Output the (X, Y) coordinate of the center of the cell containing the given text.  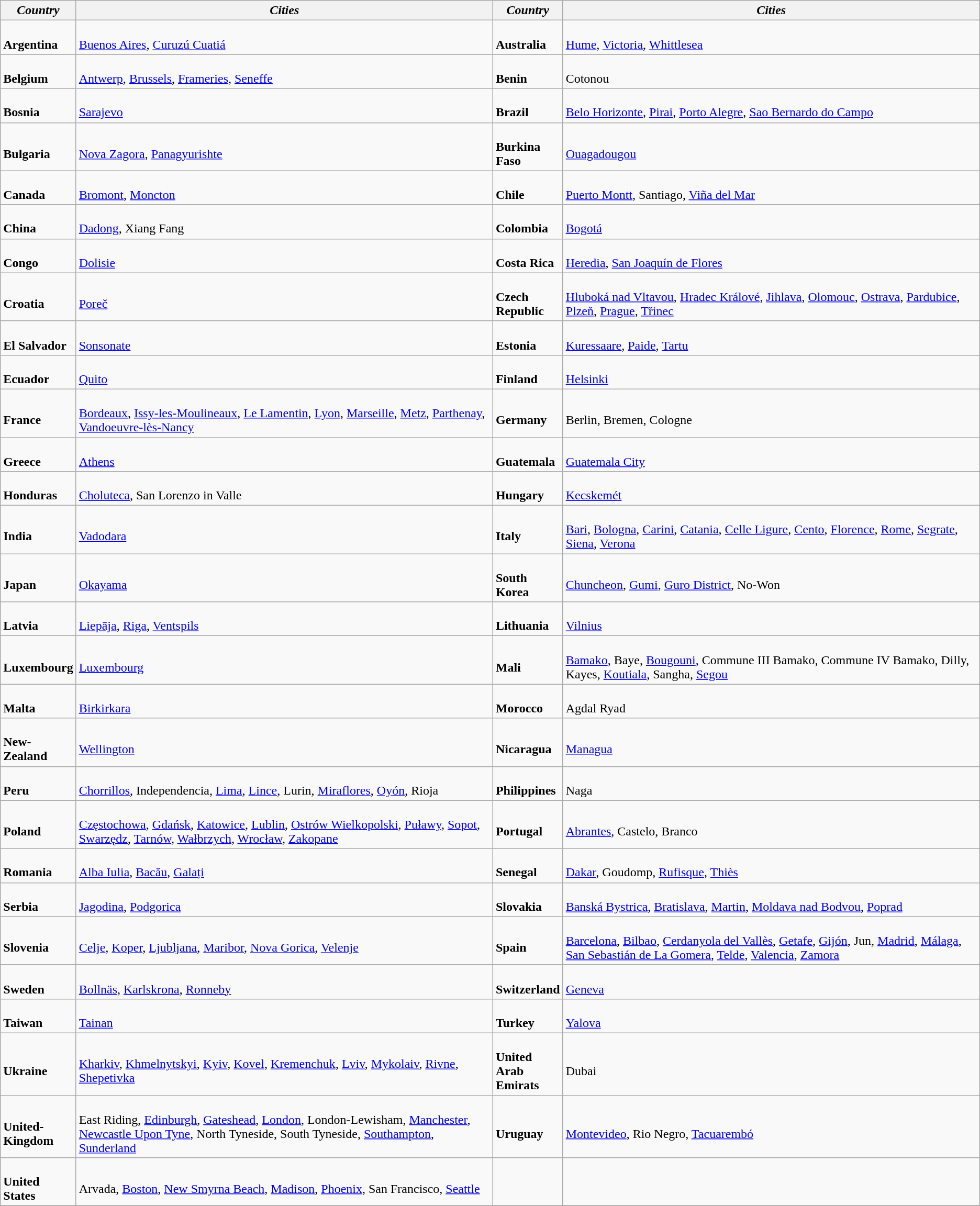
Ukraine (38, 1064)
Belgium (38, 71)
Lithuania (528, 619)
Burkina Faso (528, 147)
Tainan (284, 1015)
Buenos Aires, Curuzú Cuatiá (284, 38)
Benin (528, 71)
Bamako, Baye, Bougouni, Commune III Bamako, Commune IV Bamako, Dilly, Kayes, Koutiala, Sangha, Segou (771, 660)
Celje, Koper, Ljubljana, Maribor, Nova Gorica, Velenje (284, 941)
France (38, 413)
Arvada, Boston, New Smyrna Beach, Madison, Phoenix, San Francisco, Seattle (284, 1182)
Antwerp, Brussels, Frameries, Seneffe (284, 71)
Ouagadougou (771, 147)
El Salvador (38, 338)
Alba Iulia, Bacău, Galați (284, 866)
Romania (38, 866)
Częstochowa, Gdańsk, Katowice, Lublin, Ostrów Wielkopolski, Puławy, Sopot, Swarzędz, Tarnów, Wałbrzych, Wrocław, Zakopane (284, 824)
Kecskemét (771, 489)
Taiwan (38, 1015)
Bulgaria (38, 147)
China (38, 222)
Vadodara (284, 530)
South Korea (528, 578)
Helsinki (771, 372)
Costa Rica (528, 255)
Agdal Ryad (771, 701)
Czech Republic (528, 297)
Sweden (38, 982)
United-Kingdom (38, 1126)
Dadong, Xiang Fang (284, 222)
Bromont, Moncton (284, 187)
United Arab Emirats (528, 1064)
Sonsonate (284, 338)
Japan (38, 578)
Argentina (38, 38)
Spain (528, 941)
Mali (528, 660)
Philippines (528, 783)
Peru (38, 783)
Canada (38, 187)
Kuressaare, Paide, Tartu (771, 338)
Morocco (528, 701)
Uruguay (528, 1126)
Abrantes, Castelo, Branco (771, 824)
Kharkiv, Khmelnytskyi, Kyiv, Kovel, Kremenchuk, Lviv, Mykolaiv, Rivne, Shepetivka (284, 1064)
Portugal (528, 824)
Bogotá (771, 222)
Slovenia (38, 941)
Honduras (38, 489)
Choluteca, San Lorenzo in Valle (284, 489)
Croatia (38, 297)
Heredia, San Joaquín de Flores (771, 255)
Chile (528, 187)
Ecuador (38, 372)
Nova Zagora, Panagyurishte (284, 147)
Brazil (528, 106)
Wellington (284, 742)
Yalova (771, 1015)
Bosnia (38, 106)
Athens (284, 454)
Bollnäs, Karlskrona, Ronneby (284, 982)
Guatemala City (771, 454)
Slovakia (528, 899)
Senegal (528, 866)
Finland (528, 372)
Chorrillos, Independencia, Lima, Lince, Lurin, Miraflores, Oyón, Rioja (284, 783)
Hungary (528, 489)
Birkirkara (284, 701)
Montevideo, Rio Negro, Tacuarembó (771, 1126)
Liepāja, Riga, Ventspils (284, 619)
Bordeaux, Issy-les-Moulineaux, Le Lamentin, Lyon, Marseille, Metz, Parthenay, Vandoeuvre-lès-Nancy (284, 413)
Dubai (771, 1064)
Nicaragua (528, 742)
Italy (528, 530)
Switzerland (528, 982)
Latvia (38, 619)
New-Zealand (38, 742)
East Riding, Edinburgh, Gateshead, London, London-Lewisham, Manchester, Newcastle Upon Tyne, North Tyneside, South Tyneside, Southampton, Sunderland (284, 1126)
Barcelona, Bilbao, Cerdanyola del Vallès, Getafe, Gijón, Jun, Madrid, Málaga, San Sebastián de La Gomera, Telde, Valencia, Zamora (771, 941)
Congo (38, 255)
Colombia (528, 222)
Poland (38, 824)
Cotonou (771, 71)
Greece (38, 454)
Quito (284, 372)
Jagodina, Podgorica (284, 899)
Turkey (528, 1015)
India (38, 530)
Dakar, Goudomp, Rufisque, Thiès (771, 866)
Serbia (38, 899)
Bari, Bologna, Carini, Catania, Celle Ligure, Cento, Florence, Rome, Segrate, Siena, Verona (771, 530)
Australia (528, 38)
United States (38, 1182)
Hume, Victoria, Whittlesea (771, 38)
Geneva (771, 982)
Malta (38, 701)
Germany (528, 413)
Sarajevo (284, 106)
Managua (771, 742)
Okayama (284, 578)
Guatemala (528, 454)
Belo Horizonte, Pirai, Porto Alegre, Sao Bernardo do Campo (771, 106)
Banská Bystrica, Bratislava, Martin, Moldava nad Bodvou, Poprad (771, 899)
Dolisie (284, 255)
Poreč (284, 297)
Naga (771, 783)
Hluboká nad Vltavou, Hradec Králové, Jihlava, Olomouc, Ostrava, Pardubice, Plzeň, Prague, Třinec (771, 297)
Berlin, Bremen, Cologne (771, 413)
Estonia (528, 338)
Chuncheon, Gumi, Guro District, No-Won (771, 578)
Vilnius (771, 619)
Puerto Montt, Santiago, Viña del Mar (771, 187)
